Find where the given text appears and provide that cell's center as (x, y) coordinate. 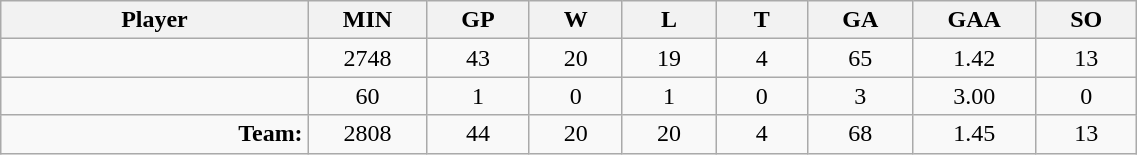
43 (478, 58)
1.42 (974, 58)
SO (1086, 20)
2748 (368, 58)
3.00 (974, 96)
68 (860, 134)
GP (478, 20)
2808 (368, 134)
1.45 (974, 134)
Player (154, 20)
65 (860, 58)
W (576, 20)
L (668, 20)
GAA (974, 20)
44 (478, 134)
GA (860, 20)
T (762, 20)
MIN (368, 20)
Team: (154, 134)
19 (668, 58)
3 (860, 96)
60 (368, 96)
